Provide the [x, y] coordinate of the cell's center where the given text is located.  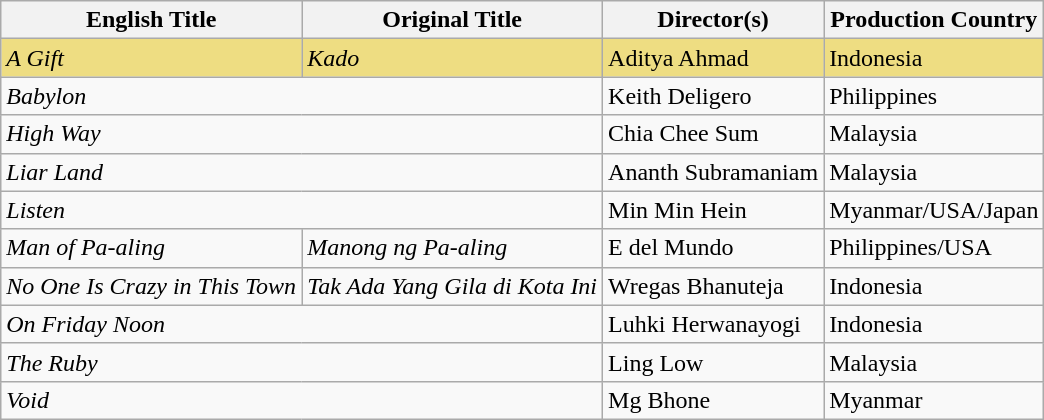
Philippines [934, 96]
A Gift [152, 58]
Production Country [934, 20]
Myanmar [934, 400]
Aditya Ahmad [714, 58]
Keith Deligero [714, 96]
English Title [152, 20]
Tak Ada Yang Gila di Kota Ini [452, 286]
Void [302, 400]
High Way [302, 134]
The Ruby [302, 362]
Manong ng Pa-aling [452, 248]
Myanmar/USA/Japan [934, 210]
Luhki Herwanayogi [714, 324]
Chia Chee Sum [714, 134]
Mg Bhone [714, 400]
Listen [302, 210]
Liar Land [302, 172]
Ananth Subramaniam [714, 172]
E del Mundo [714, 248]
Wregas Bhanuteja [714, 286]
Kado [452, 58]
Philippines/USA [934, 248]
Ling Low [714, 362]
Director(s) [714, 20]
Original Title [452, 20]
No One Is Crazy in This Town [152, 286]
Babylon [302, 96]
Man of Pa-aling [152, 248]
Min Min Hein [714, 210]
On Friday Noon [302, 324]
